Determine the (X, Y) coordinate at the center of the cell enclosing the given text.  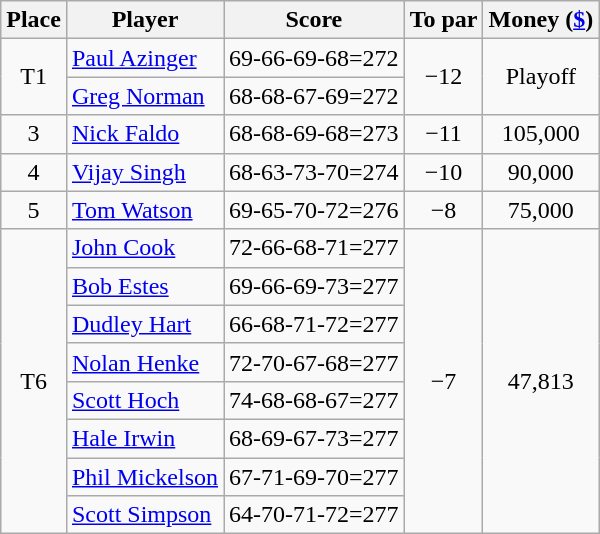
67-71-69-70=277 (314, 477)
75,000 (541, 210)
−11 (444, 134)
105,000 (541, 134)
Paul Azinger (144, 58)
68-68-69-68=273 (314, 134)
Scott Simpson (144, 515)
John Cook (144, 248)
T1 (34, 77)
Player (144, 20)
Tom Watson (144, 210)
68-69-67-73=277 (314, 438)
68-68-67-69=272 (314, 96)
Score (314, 20)
72-66-68-71=277 (314, 248)
Greg Norman (144, 96)
−7 (444, 381)
4 (34, 172)
−12 (444, 77)
5 (34, 210)
69-66-69-73=277 (314, 286)
66-68-71-72=277 (314, 324)
Scott Hoch (144, 400)
−8 (444, 210)
Bob Estes (144, 286)
Dudley Hart (144, 324)
Place (34, 20)
68-63-73-70=274 (314, 172)
−10 (444, 172)
Phil Mickelson (144, 477)
Playoff (541, 77)
Nick Faldo (144, 134)
Nolan Henke (144, 362)
To par (444, 20)
T6 (34, 381)
64-70-71-72=277 (314, 515)
47,813 (541, 381)
72-70-67-68=277 (314, 362)
69-65-70-72=276 (314, 210)
Hale Irwin (144, 438)
69-66-69-68=272 (314, 58)
Vijay Singh (144, 172)
90,000 (541, 172)
Money ($) (541, 20)
3 (34, 134)
74-68-68-67=277 (314, 400)
